Return (X, Y) of the center of cell containing provided text 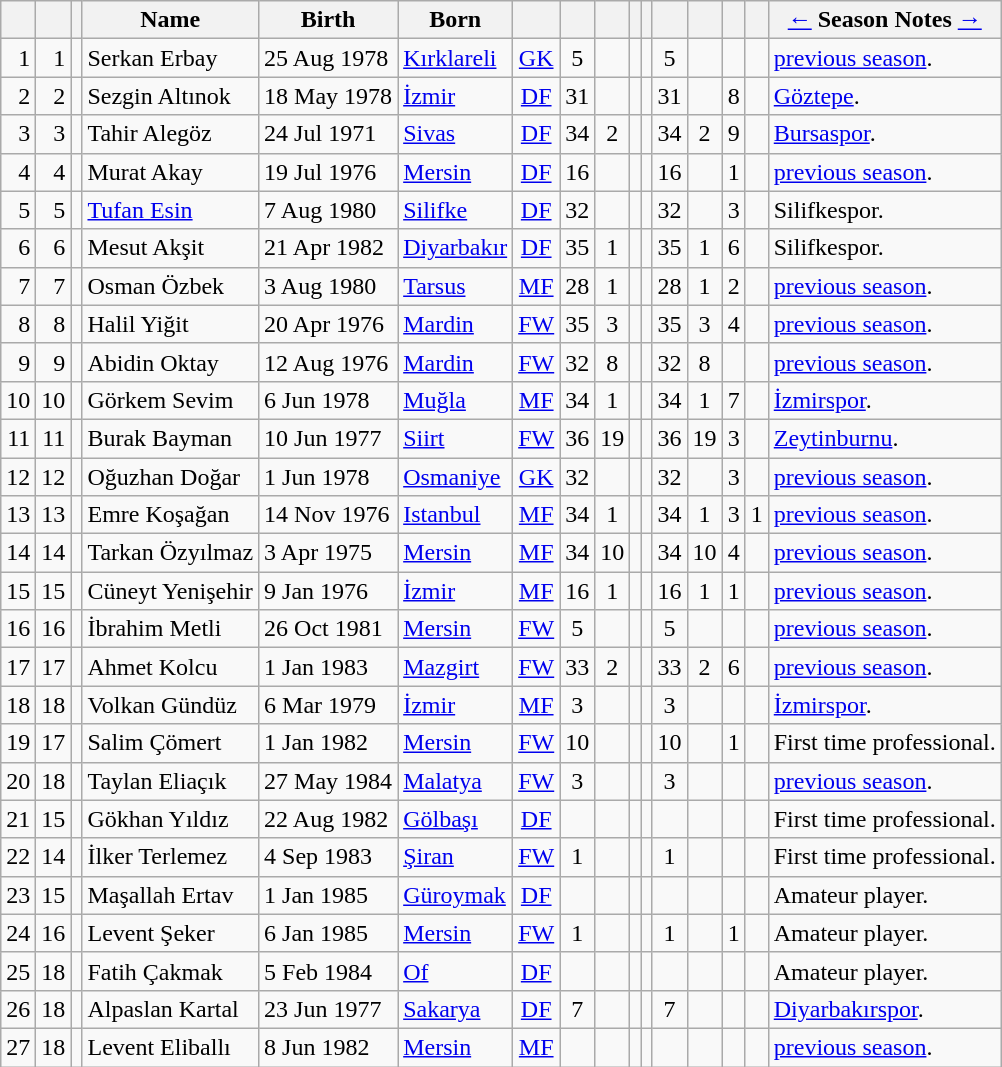
23 (18, 895)
Sakarya (456, 1009)
14 Nov 1976 (328, 515)
7 Aug 1980 (328, 210)
Istanbul (456, 515)
Ahmet Kolcu (170, 667)
18 May 1978 (328, 96)
9 Jan 1976 (328, 591)
Murat Akay (170, 172)
Görkem Sevim (170, 400)
Levent Eliballı (170, 1047)
Of (456, 971)
Gökhan Yıldız (170, 819)
Burak Bayman (170, 438)
Sivas (456, 134)
Kırklareli (456, 58)
Taylan Eliaçık (170, 781)
Muğla (456, 400)
6 Jan 1985 (328, 933)
1 Jun 1978 (328, 477)
Name (170, 20)
Volkan Gündüz (170, 705)
1 Jan 1982 (328, 743)
Mesut Akşit (170, 248)
26 Oct 1981 (328, 629)
25 (18, 971)
22 Aug 1982 (328, 819)
Osman Özbek (170, 286)
3 Apr 1975 (328, 553)
Tahir Alegöz (170, 134)
Maşallah Ertav (170, 895)
Birth (328, 20)
Fatih Çakmak (170, 971)
Mazgirt (456, 667)
20 Apr 1976 (328, 324)
8 Jun 1982 (328, 1047)
Tufan Esin (170, 210)
10 Jun 1977 (328, 438)
Göztepe. (884, 96)
Cüneyt Yenişehir (170, 591)
Born (456, 20)
25 Aug 1978 (328, 58)
Bursaspor. (884, 134)
Tarsus (456, 286)
1 Jan 1983 (328, 667)
Sezgin Altınok (170, 96)
Emre Koşağan (170, 515)
24 Jul 1971 (328, 134)
Silifke (456, 210)
Diyarbakırspor. (884, 1009)
26 (18, 1009)
1 Jan 1985 (328, 895)
Güroymak (456, 895)
Serkan Erbay (170, 58)
12 Aug 1976 (328, 362)
23 Jun 1977 (328, 1009)
19 Jul 1976 (328, 172)
Tarkan Özyılmaz (170, 553)
4 Sep 1983 (328, 857)
Diyarbakır (456, 248)
21 Apr 1982 (328, 248)
Gölbaşı (456, 819)
← Season Notes → (884, 20)
Abidin Oktay (170, 362)
20 (18, 781)
3 Aug 1980 (328, 286)
Zeytinburnu. (884, 438)
Siirt (456, 438)
22 (18, 857)
Osmaniye (456, 477)
27 May 1984 (328, 781)
24 (18, 933)
Malatya (456, 781)
Levent Şeker (170, 933)
İlker Terlemez (170, 857)
Salim Çömert (170, 743)
21 (18, 819)
Alpaslan Kartal (170, 1009)
Halil Yiğit (170, 324)
İbrahim Metli (170, 629)
5 Feb 1984 (328, 971)
Şiran (456, 857)
27 (18, 1047)
6 Mar 1979 (328, 705)
Oğuzhan Doğar (170, 477)
6 Jun 1978 (328, 400)
